Provide the (X, Y) coordinate of the cell's center where the given text is located.  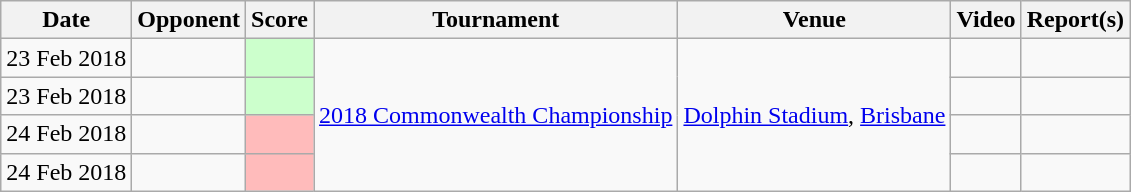
Opponent (189, 20)
Tournament (496, 20)
2018 Commonwealth Championship (496, 115)
Dolphin Stadium, Brisbane (814, 115)
Venue (814, 20)
Report(s) (1075, 20)
Date (66, 20)
Video (986, 20)
Score (280, 20)
